Determine the (x, y) coordinate at the center of the cell enclosing the given text.  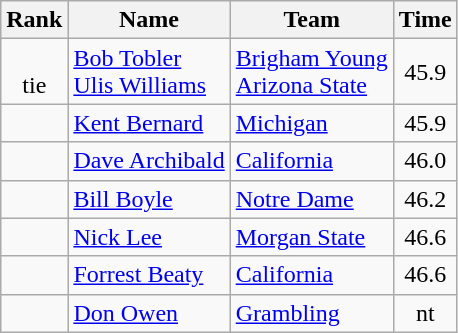
Forrest Beaty (149, 275)
Grambling (312, 313)
Name (149, 20)
46.0 (425, 161)
Bob ToblerUlis Williams (149, 72)
Rank (34, 20)
nt (425, 313)
Don Owen (149, 313)
46.2 (425, 199)
Morgan State (312, 237)
Time (425, 20)
Michigan (312, 123)
Bill Boyle (149, 199)
Notre Dame (312, 199)
Team (312, 20)
Dave Archibald (149, 161)
Nick Lee (149, 237)
Kent Bernard (149, 123)
tie (34, 72)
Brigham YoungArizona State (312, 72)
